Determine the (x, y) coordinate at the center of the cell enclosing the given text.  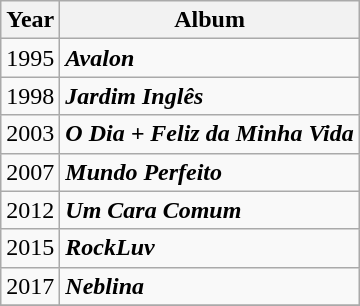
2015 (30, 248)
Album (210, 20)
O Dia + Feliz da Minha Vida (210, 134)
1995 (30, 58)
Avalon (210, 58)
Jardim Inglês (210, 96)
Mundo Perfeito (210, 172)
1998 (30, 96)
2012 (30, 210)
Year (30, 20)
Neblina (210, 286)
2017 (30, 286)
2003 (30, 134)
2007 (30, 172)
Um Cara Comum (210, 210)
RockLuv (210, 248)
